Detect which cell encompasses the target text, then output its (x, y) center coordinate. 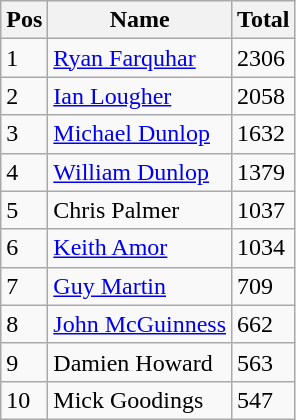
Keith Amor (140, 248)
8 (24, 324)
Chris Palmer (140, 210)
2306 (264, 58)
Mick Goodings (140, 400)
William Dunlop (140, 172)
2058 (264, 96)
1379 (264, 172)
John McGuinness (140, 324)
563 (264, 362)
1037 (264, 210)
709 (264, 286)
3 (24, 134)
5 (24, 210)
Name (140, 20)
1 (24, 58)
1632 (264, 134)
Ryan Farquhar (140, 58)
6 (24, 248)
7 (24, 286)
Pos (24, 20)
Guy Martin (140, 286)
662 (264, 324)
10 (24, 400)
547 (264, 400)
Michael Dunlop (140, 134)
Damien Howard (140, 362)
Total (264, 20)
4 (24, 172)
2 (24, 96)
1034 (264, 248)
Ian Lougher (140, 96)
9 (24, 362)
